Return the [x, y] coordinate for the center point of the cell that contains the specified text.  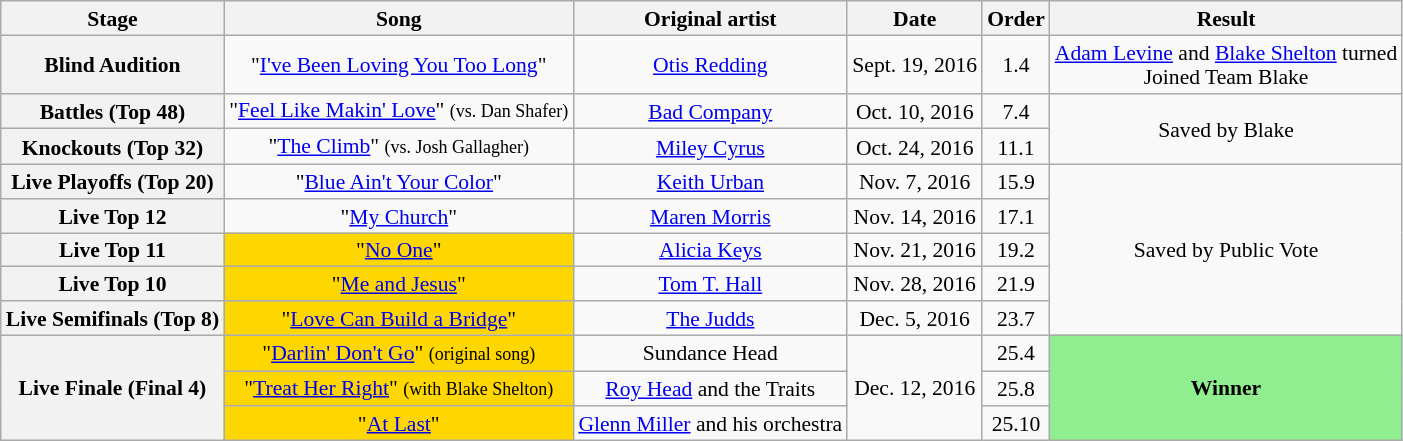
Date [914, 18]
11.1 [1016, 147]
"No One" [398, 250]
Live Finale (Final 4) [112, 388]
The Judds [710, 318]
Knockouts (Top 32) [112, 147]
"The Climb" (vs. Josh Gallagher) [398, 147]
15.9 [1016, 182]
"Love Can Build a Bridge" [398, 318]
Keith Urban [710, 182]
Adam Levine and Blake Shelton turnedJoined Team Blake [1226, 64]
Dec. 12, 2016 [914, 388]
Dec. 5, 2016 [914, 318]
1.4 [1016, 64]
Glenn Miller and his orchestra [710, 424]
Roy Head and the Traits [710, 389]
Alicia Keys [710, 250]
Tom T. Hall [710, 284]
"Feel Like Makin' Love" (vs. Dan Shafer) [398, 111]
Nov. 7, 2016 [914, 182]
Order [1016, 18]
Nov. 21, 2016 [914, 250]
Live Playoffs (Top 20) [112, 182]
"My Church" [398, 216]
Nov. 28, 2016 [914, 284]
Live Top 10 [112, 284]
25.8 [1016, 389]
Live Semifinals (Top 8) [112, 318]
"At Last" [398, 424]
Saved by Blake [1226, 128]
Saved by Public Vote [1226, 250]
17.1 [1016, 216]
Stage [112, 18]
"Treat Her Right" (with Blake Shelton) [398, 389]
"Me and Jesus" [398, 284]
Maren Morris [710, 216]
"Darlin' Don't Go" (original song) [398, 353]
25.10 [1016, 424]
Result [1226, 18]
23.7 [1016, 318]
7.4 [1016, 111]
"I've Been Loving You Too Long" [398, 64]
Sundance Head [710, 353]
Otis Redding [710, 64]
19.2 [1016, 250]
Original artist [710, 18]
25.4 [1016, 353]
Live Top 12 [112, 216]
Winner [1226, 388]
Nov. 14, 2016 [914, 216]
Oct. 24, 2016 [914, 147]
Bad Company [710, 111]
Live Top 11 [112, 250]
Song [398, 18]
Miley Cyrus [710, 147]
Battles (Top 48) [112, 111]
Oct. 10, 2016 [914, 111]
"Blue Ain't Your Color" [398, 182]
Blind Audition [112, 64]
Sept. 19, 2016 [914, 64]
21.9 [1016, 284]
